Search for the cell housing the specified text and yield its [X, Y] center coordinate. 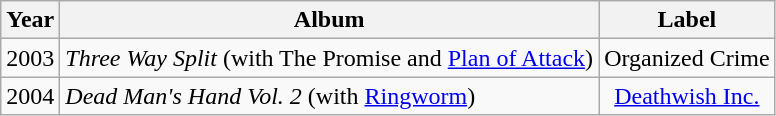
2004 [30, 96]
Album [330, 20]
Organized Crime [688, 58]
Year [30, 20]
2003 [30, 58]
Three Way Split (with The Promise and Plan of Attack) [330, 58]
Dead Man's Hand Vol. 2 (with Ringworm) [330, 96]
Label [688, 20]
Deathwish Inc. [688, 96]
